Scan for the cell matching the given text and deliver its (x, y) coordinate at center. 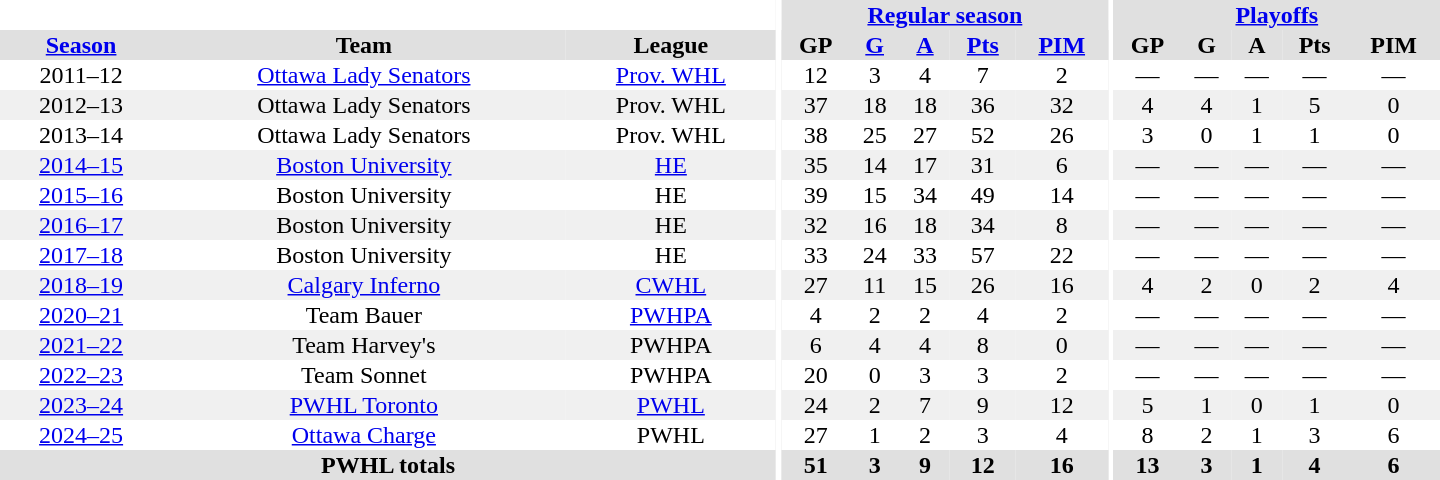
51 (816, 465)
13 (1148, 465)
17 (925, 165)
2022–23 (81, 375)
PWHL Toronto (364, 405)
2021–22 (81, 345)
36 (982, 105)
2024–25 (81, 435)
52 (982, 135)
31 (982, 165)
League (672, 45)
Ottawa Charge (364, 435)
Team (364, 45)
CWHL (672, 285)
2016–17 (81, 225)
57 (982, 255)
11 (874, 285)
Season (81, 45)
Regular season (945, 15)
37 (816, 105)
39 (816, 195)
2017–18 (81, 255)
25 (874, 135)
2018–19 (81, 285)
Team Harvey's (364, 345)
PWHL totals (388, 465)
2020–21 (81, 315)
Team Sonnet (364, 375)
35 (816, 165)
2013–14 (81, 135)
2023–24 (81, 405)
Calgary Inferno (364, 285)
20 (816, 375)
2015–16 (81, 195)
49 (982, 195)
2012–13 (81, 105)
Team Bauer (364, 315)
Playoffs (1277, 15)
2014–15 (81, 165)
2011–12 (81, 75)
22 (1062, 255)
38 (816, 135)
